Detect which cell encompasses the target text, then output its [X, Y] center coordinate. 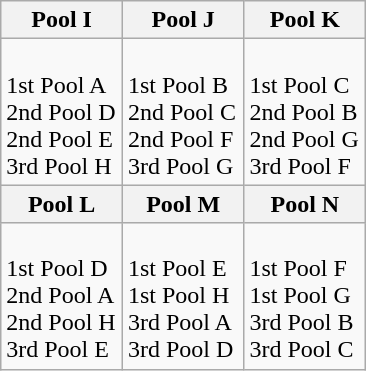
1st Pool A 2nd Pool D 2nd Pool E 3rd Pool H [62, 112]
Pool K [305, 20]
1st Pool F 1st Pool G 3rd Pool B 3rd Pool C [305, 296]
1st Pool D 2nd Pool A 2nd Pool H 3rd Pool E [62, 296]
1st Pool C 2nd Pool B 2nd Pool G 3rd Pool F [305, 112]
Pool L [62, 204]
Pool J [183, 20]
Pool M [183, 204]
Pool I [62, 20]
Pool N [305, 204]
1st Pool E 1st Pool H 3rd Pool A 3rd Pool D [183, 296]
1st Pool B 2nd Pool C 2nd Pool F 3rd Pool G [183, 112]
